Pinpoint the cell where the given text exists, returning its (x, y) midpoint coordinate. 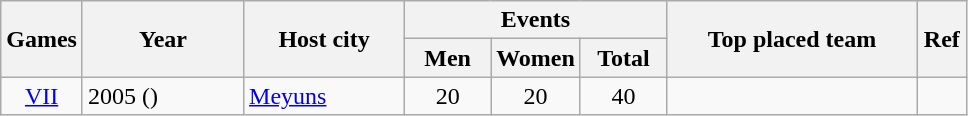
Events (536, 20)
Women (536, 58)
Men (448, 58)
Meyuns (324, 96)
VII (42, 96)
Top placed team (792, 39)
Ref (942, 39)
Games (42, 39)
Year (162, 39)
Host city (324, 39)
2005 () (162, 96)
40 (623, 96)
Total (623, 58)
